Identify which cell holds the provided text, then report its [x, y] central coordinate. 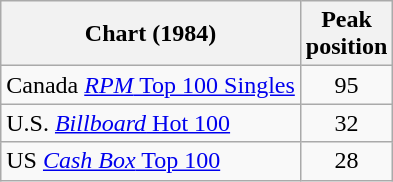
U.S. Billboard Hot 100 [151, 123]
32 [346, 123]
Chart (1984) [151, 34]
US Cash Box Top 100 [151, 161]
Peakposition [346, 34]
Canada RPM Top 100 Singles [151, 85]
28 [346, 161]
95 [346, 85]
